Return the (x, y) coordinate for the center point of the cell that contains the specified text.  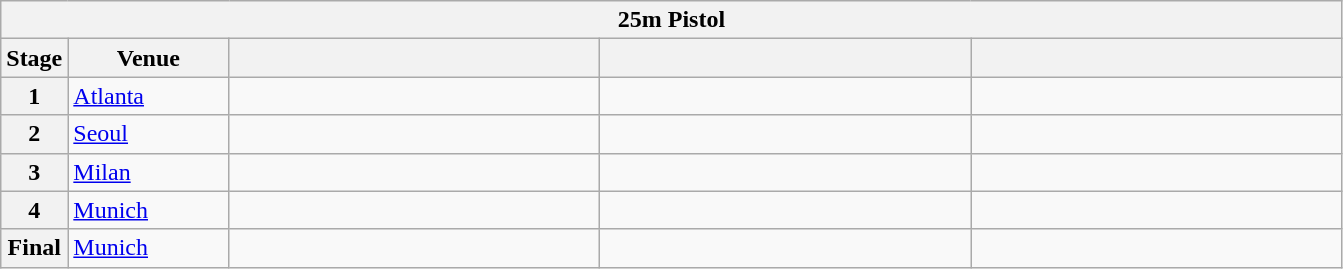
Venue (148, 58)
25m Pistol (672, 20)
Milan (148, 172)
Seoul (148, 134)
2 (34, 134)
1 (34, 96)
Atlanta (148, 96)
4 (34, 210)
3 (34, 172)
Final (34, 248)
Stage (34, 58)
